Find where the given text appears and provide that cell's center as (X, Y) coordinate. 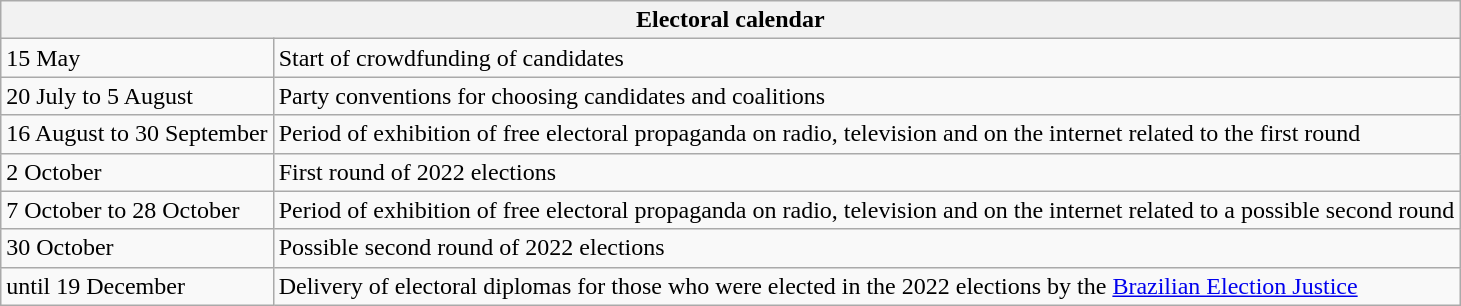
Electoral calendar (730, 20)
until 19 December (137, 286)
Delivery of electoral diplomas for those who were elected in the 2022 elections by the Brazilian Election Justice (866, 286)
30 October (137, 248)
Start of crowdfunding of candidates (866, 58)
Party conventions for choosing candidates and coalitions (866, 96)
Period of exhibition of free electoral propaganda on radio, television and on the internet related to the first round (866, 134)
20 July to 5 August (137, 96)
Period of exhibition of free electoral propaganda on radio, television and on the internet related to a possible second round (866, 210)
Possible second round of 2022 elections (866, 248)
2 October (137, 172)
First round of 2022 elections (866, 172)
15 May (137, 58)
7 October to 28 October (137, 210)
16 August to 30 September (137, 134)
